Output the [x, y] coordinate of the center of the cell containing the given text.  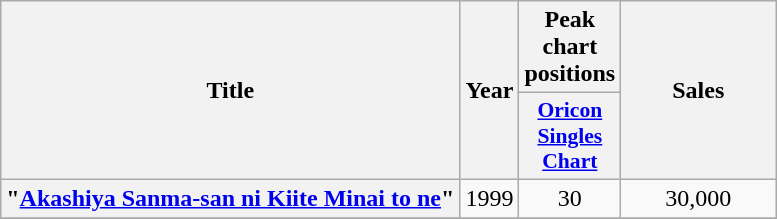
Sales [698, 90]
30 [570, 198]
1999 [490, 198]
"Akashiya Sanma-san ni Kiite Minai to ne" [230, 198]
30,000 [698, 198]
Year [490, 90]
Oricon Singles Chart [570, 136]
Title [230, 90]
Peak chart positions [570, 47]
